Scan for the cell matching the given text and deliver its [x, y] coordinate at center. 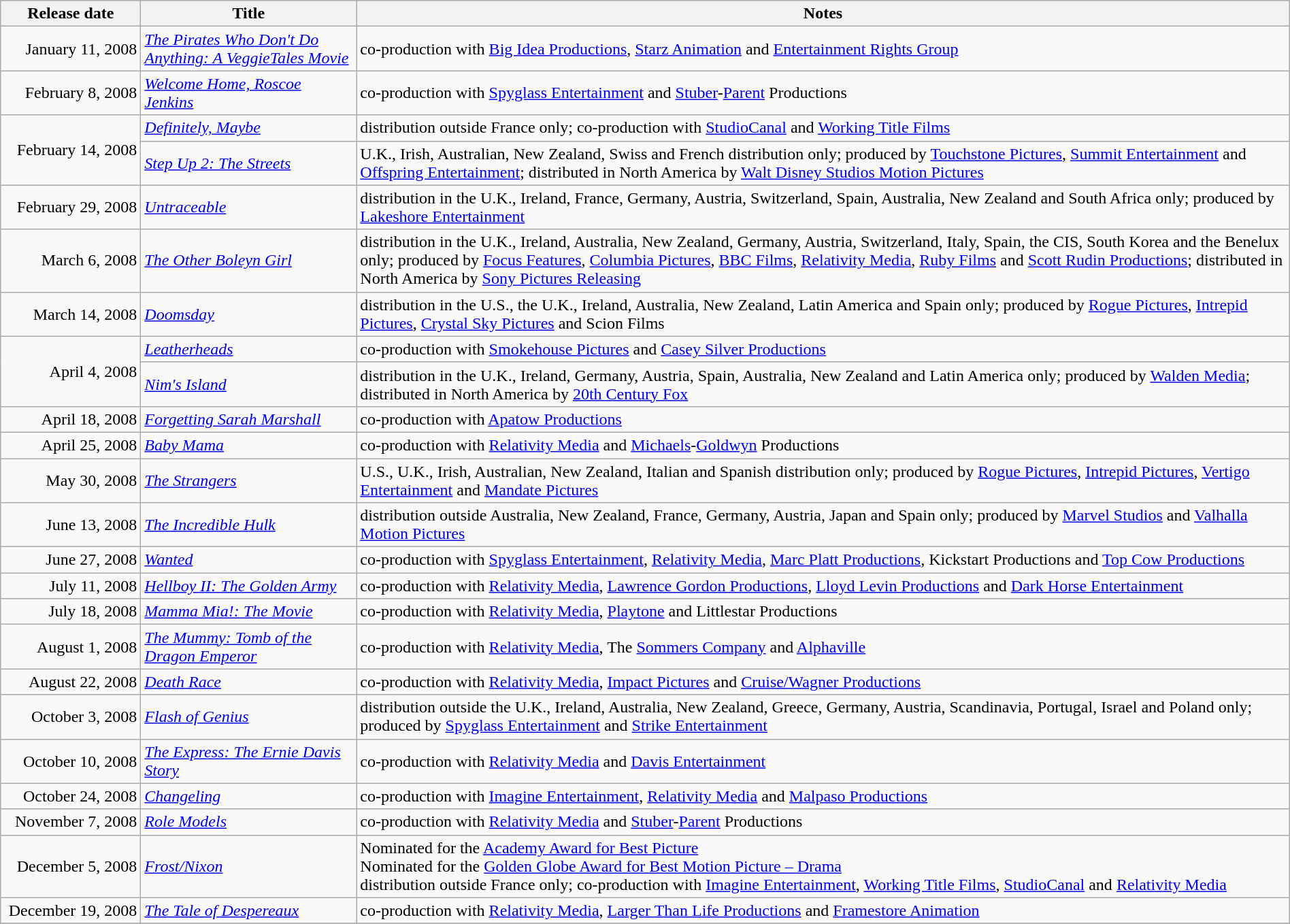
Welcome Home, Roscoe Jenkins [249, 93]
February 29, 2008 [71, 207]
Hellboy II: The Golden Army [249, 586]
August 1, 2008 [71, 646]
November 7, 2008 [71, 822]
The Mummy: Tomb of the Dragon Emperor [249, 646]
co-production with Relativity Media and Davis Entertainment [823, 761]
Doomsday [249, 314]
co-production with Relativity Media, Lawrence Gordon Productions, Lloyd Levin Productions and Dark Horse Entertainment [823, 586]
Death Race [249, 682]
April 25, 2008 [71, 445]
The Pirates Who Don't Do Anything: A VeggieTales Movie [249, 49]
April 4, 2008 [71, 372]
The Express: The Ernie Davis Story [249, 761]
Nim's Island [249, 384]
The Incredible Hulk [249, 525]
Frost/Nixon [249, 866]
Step Up 2: The Streets [249, 163]
February 8, 2008 [71, 93]
October 24, 2008 [71, 796]
Mamma Mia!: The Movie [249, 612]
co-production with Relativity Media and Stuber-Parent Productions [823, 822]
co-production with Big Idea Productions, Starz Animation and Entertainment Rights Group [823, 49]
co-production with Apatow Productions [823, 419]
Definitely, Maybe [249, 128]
Baby Mama [249, 445]
January 11, 2008 [71, 49]
March 14, 2008 [71, 314]
February 14, 2008 [71, 150]
Release date [71, 14]
October 10, 2008 [71, 761]
co-production with Spyglass Entertainment, Relativity Media, Marc Platt Productions, Kickstart Productions and Top Cow Productions [823, 560]
Changeling [249, 796]
Leatherheads [249, 349]
co-production with Relativity Media, Larger Than Life Productions and Framestore Animation [823, 910]
December 19, 2008 [71, 910]
The Other Boleyn Girl [249, 261]
Title [249, 14]
Flash of Genius [249, 717]
July 18, 2008 [71, 612]
March 6, 2008 [71, 261]
Wanted [249, 560]
May 30, 2008 [71, 480]
October 3, 2008 [71, 717]
co-production with Smokehouse Pictures and Casey Silver Productions [823, 349]
July 11, 2008 [71, 586]
co-production with Relativity Media, Playtone and Littlestar Productions [823, 612]
co-production with Relativity Media, The Sommers Company and Alphaville [823, 646]
co-production with Spyglass Entertainment and Stuber-Parent Productions [823, 93]
Forgetting Sarah Marshall [249, 419]
co-production with Relativity Media and Michaels-Goldwyn Productions [823, 445]
June 27, 2008 [71, 560]
August 22, 2008 [71, 682]
Untraceable [249, 207]
The Strangers [249, 480]
Notes [823, 14]
April 18, 2008 [71, 419]
distribution outside Australia, New Zealand, France, Germany, Austria, Japan and Spain only; produced by Marvel Studios and Valhalla Motion Pictures [823, 525]
distribution outside France only; co-production with StudioCanal and Working Title Films [823, 128]
co-production with Relativity Media, Impact Pictures and Cruise/Wagner Productions [823, 682]
The Tale of Despereaux [249, 910]
co-production with Imagine Entertainment, Relativity Media and Malpaso Productions [823, 796]
June 13, 2008 [71, 525]
Role Models [249, 822]
December 5, 2008 [71, 866]
